Determine the [x, y] coordinate at the center of the cell enclosing the given text.  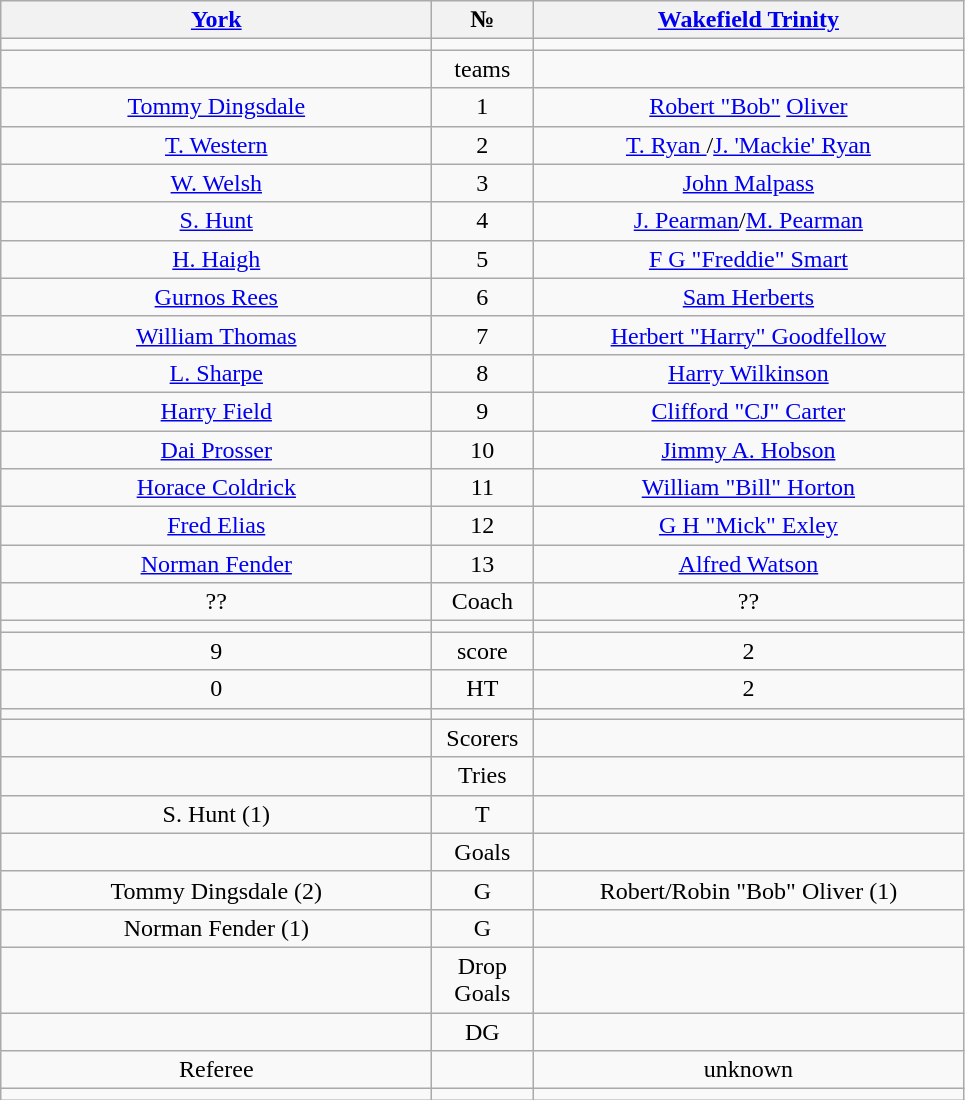
Robert/Robin "Bob" Oliver (1) [748, 890]
S. Hunt (1) [216, 814]
7 [482, 335]
Gurnos Rees [216, 297]
№ [482, 20]
Herbert "Harry" Goodfellow [748, 335]
T. Western [216, 145]
1 [482, 107]
S. Hunt [216, 221]
6 [482, 297]
3 [482, 183]
score [482, 651]
H. Haigh [216, 259]
John Malpass [748, 183]
12 [482, 526]
Robert "Bob" Oliver [748, 107]
0 [216, 689]
11 [482, 488]
J. Pearman/M. Pearman [748, 221]
Jimmy A. Hobson [748, 449]
G H "Mick" Exley [748, 526]
Tommy Dingsdale (2) [216, 890]
Harry Wilkinson [748, 373]
T. Ryan /J. 'Mackie' Ryan [748, 145]
Drop Goals [482, 980]
W. Welsh [216, 183]
13 [482, 564]
HT [482, 689]
Tommy Dingsdale [216, 107]
Tries [482, 776]
5 [482, 259]
T [482, 814]
Horace Coldrick [216, 488]
4 [482, 221]
teams [482, 69]
Goals [482, 852]
DG [482, 1031]
Dai Prosser [216, 449]
Wakefield Trinity [748, 20]
Coach [482, 602]
F G "Freddie" Smart [748, 259]
Harry Field [216, 411]
Alfred Watson [748, 564]
Sam Herberts [748, 297]
Referee [216, 1070]
8 [482, 373]
Clifford "CJ" Carter [748, 411]
L. Sharpe [216, 373]
Norman Fender (1) [216, 928]
10 [482, 449]
William Thomas [216, 335]
Norman Fender [216, 564]
unknown [748, 1070]
York [216, 20]
Fred Elias [216, 526]
Scorers [482, 738]
William "Bill" Horton [748, 488]
